Return (x, y) of the center of cell containing provided text 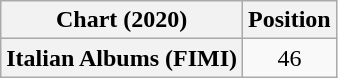
Italian Albums (FIMI) (122, 58)
46 (290, 58)
Chart (2020) (122, 20)
Position (290, 20)
